Detect which cell encompasses the target text, then output its [x, y] center coordinate. 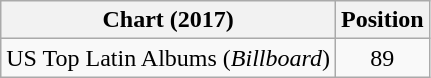
US Top Latin Albums (Billboard) [168, 58]
Position [382, 20]
89 [382, 58]
Chart (2017) [168, 20]
